Pinpoint the cell where the given text exists, returning its [X, Y] midpoint coordinate. 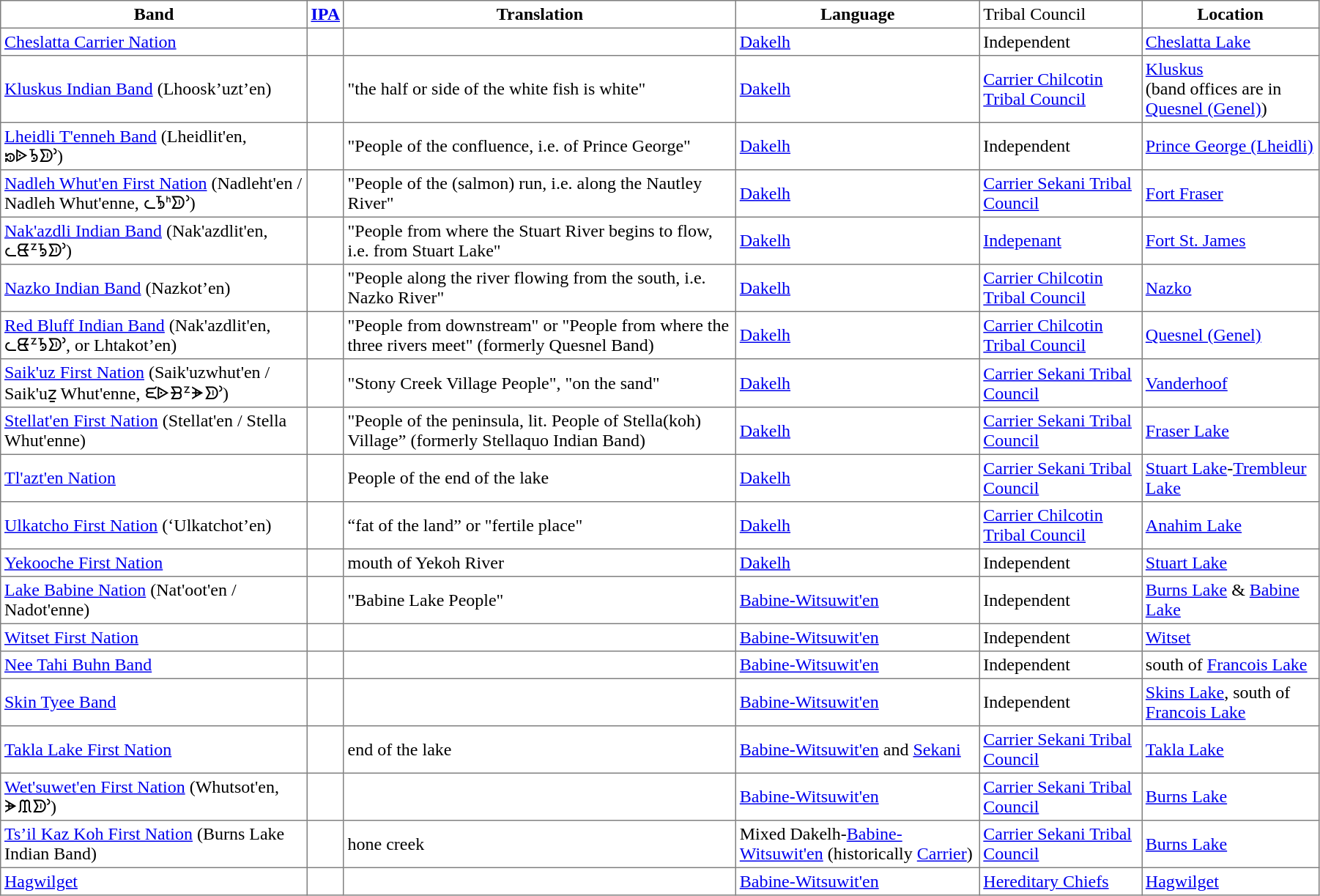
Witset [1231, 637]
Mixed Dakelh-Babine-Witsuwit'en (historically Carrier) [859, 844]
Tribal Council [1061, 15]
"the half or side of the white fish is white" [539, 89]
People of the end of the lake [539, 478]
Nadleh Whut'en First Nation (Nadleht'en / Nadleh Whut'enne, ᘇᘫᑋᗥᐣ) [154, 193]
Ts’il Kaz Koh First Nation (Burns Lake Indian Band) [154, 844]
Kluskus(band offices are in Quesnel (Genel)) [1231, 89]
Stuart Lake [1231, 563]
Stuart Lake-Trembleur Lake [1231, 478]
Burns Lake & Babine Lake [1231, 600]
Stellat'en First Nation (Stellat'en / Stella Whut'enne) [154, 431]
Skins Lake, south of Francois Lake [1231, 702]
Band [154, 15]
south of Francois Lake [1231, 665]
"Stony Creek Village People", "on the sand" [539, 383]
Lake Babine Nation (Nat'oot'en / Nadot'enne) [154, 600]
“fat of the land” or "fertile place" [539, 525]
Vanderhoof [1231, 383]
Tl'azt'en Nation [154, 478]
"People of the peninsula, lit. People of Stella(koh) Village” (formerly Stellaquo Indian Band) [539, 431]
"Babine Lake People" [539, 600]
mouth of Yekoh River [539, 563]
Indepenant [1061, 240]
"People from downstream" or "People from where the three rivers meet" (formerly Quesnel Band) [539, 335]
Nazko [1231, 288]
Hereditary Chiefs [1061, 881]
Anahim Lake [1231, 525]
Takla Lake First Nation [154, 749]
Fraser Lake [1231, 431]
Lheidli T'enneh Band (Lheidlit'en, ᘱᐉᘬᗥᐣ) [154, 146]
Saik'uz First Nation (Saik'uzwhut'en / Saik'uẕ Whut'enne, ᙓᐉᗽᙆᗘᗥᐣ) [154, 383]
Ulkatcho First Nation (‘Ulkatchot’en) [154, 525]
Language [859, 15]
Nak'azdli Indian Band (Nak'azdlit'en, ᘇᘀᙆᘬᗥᐣ) [154, 240]
Red Bluff Indian Band (Nak'azdlit'en, ᘇᘀᙆᘬᗥᐣ, or Lhtakot’en) [154, 335]
Wet'suwet'en First Nation (Whutsot'en, ᗘᙢᗥᐣ) [154, 796]
"People of the confluence, i.e. of Prince George" [539, 146]
end of the lake [539, 749]
IPA [325, 15]
Yekooche First Nation [154, 563]
"People of the (salmon) run, i.e. along the Nautley River" [539, 193]
Location [1231, 15]
Translation [539, 15]
Cheslatta Carrier Nation [154, 42]
Prince George (Lheidli) [1231, 146]
"People along the river flowing from the south, i.e. Nazko River" [539, 288]
Takla Lake [1231, 749]
Babine-Witsuwit'en and Sekani [859, 749]
Cheslatta Lake [1231, 42]
Nee Tahi Buhn Band [154, 665]
Fort St. James [1231, 240]
Nazko Indian Band (Nazkot’en) [154, 288]
hone creek [539, 844]
"People from where the Stuart River begins to flow, i.e. from Stuart Lake" [539, 240]
Quesnel (Genel) [1231, 335]
Witset First Nation [154, 637]
Kluskus Indian Band (Lhoosk’uzt’en) [154, 89]
Fort Fraser [1231, 193]
Skin Tyee Band [154, 702]
